Pinpoint the cell where the given text exists, returning its (x, y) midpoint coordinate. 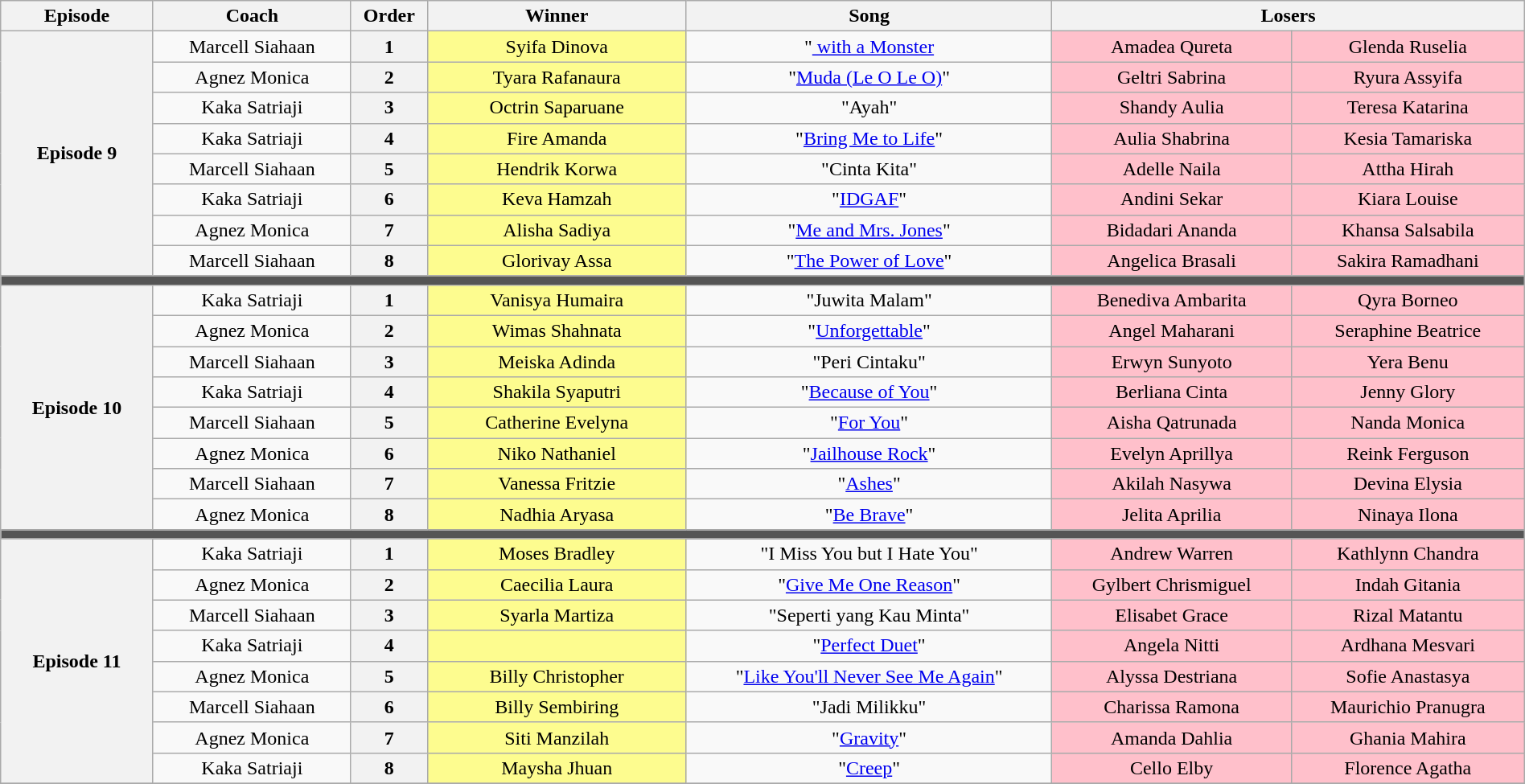
"Bring Me to Life" (869, 138)
Keva Hamzah (557, 199)
Shakila Syaputri (557, 392)
"Muda (Le O Le O)" (869, 77)
Ghania Mahira (1408, 737)
Erwyn Sunyoto (1171, 361)
Caecilia Laura (557, 585)
Aisha Qatrunada (1171, 423)
Kesia Tamariska (1408, 138)
Kathlynn Chandra (1408, 554)
Kiara Louise (1408, 199)
Jelita Aprilia (1171, 515)
"Ayah" (869, 108)
Winner (557, 16)
Octrin Saparuane (557, 108)
"Juwita Malam" (869, 300)
Order (389, 16)
Qyra Borneo (1408, 300)
Andini Sekar (1171, 199)
Nadhia Aryasa (557, 515)
Berliana Cinta (1171, 392)
"Perfect Duet" (869, 646)
Billy Sembiring (557, 707)
Attha Hirah (1408, 169)
Moses Bradley (557, 554)
"Like You'll Never See Me Again" (869, 676)
Niko Nathaniel (557, 454)
Glenda Ruselia (1408, 47)
"Gravity" (869, 737)
Angela Nitti (1171, 646)
Jenny Glory (1408, 392)
Episode (77, 16)
"For You" (869, 423)
"The Power of Love" (869, 261)
Florence Agatha (1408, 768)
Andrew Warren (1171, 554)
Song (869, 16)
Angelica Brasali (1171, 261)
Cello Elby (1171, 768)
Geltri Sabrina (1171, 77)
"I Miss You but I Hate You" (869, 554)
"IDGAF" (869, 199)
Ninaya Ilona (1408, 515)
Adelle Naila (1171, 169)
Elisabet Grace (1171, 615)
"Seperti yang Kau Minta" (869, 615)
Evelyn Aprillya (1171, 454)
Wimas Shahnata (557, 330)
Ardhana Mesvari (1408, 646)
Syifa Dinova (557, 47)
Episode 11 (77, 661)
Alisha Sadiya (557, 230)
Bidadari Ananda (1171, 230)
Khansa Salsabila (1408, 230)
Rizal Matantu (1408, 615)
Amanda Dahlia (1171, 737)
Vanessa Fritzie (557, 484)
Billy Christopher (557, 676)
Alyssa Destriana (1171, 676)
"Me and Mrs. Jones" (869, 230)
"Peri Cintaku" (869, 361)
Episode 10 (77, 407)
"Jadi Milikku" (869, 707)
Vanisya Humaira (557, 300)
"Jailhouse Rock" (869, 454)
Episode 9 (77, 154)
Angel Maharani (1171, 330)
"Give Me One Reason" (869, 585)
Sakira Ramadhani (1408, 261)
"Be Brave" (869, 515)
Teresa Katarina (1408, 108)
"Cinta Kita" (869, 169)
Charissa Ramona (1171, 707)
Tyara Rafanaura (557, 77)
Seraphine Beatrice (1408, 330)
Benediva Ambarita (1171, 300)
" with a Monster (869, 47)
Sofie Anastasya (1408, 676)
Aulia Shabrina (1171, 138)
"Unforgettable" (869, 330)
Nanda Monica (1408, 423)
Indah Gitania (1408, 585)
Devina Elysia (1408, 484)
Syarla Martiza (557, 615)
Meiska Adinda (557, 361)
Maurichio Pranugra (1408, 707)
Fire Amanda (557, 138)
Losers (1289, 16)
"Because of You" (869, 392)
Akilah Nasywa (1171, 484)
Amadea Qureta (1171, 47)
Catherine Evelyna (557, 423)
"Ashes" (869, 484)
Ryura Assyifa (1408, 77)
Hendrik Korwa (557, 169)
Maysha Jhuan (557, 768)
Yera Benu (1408, 361)
Shandy Aulia (1171, 108)
"Creep" (869, 768)
Coach (252, 16)
Siti Manzilah (557, 737)
Glorivay Assa (557, 261)
Gylbert Chrismiguel (1171, 585)
Reink Ferguson (1408, 454)
